Scan for the cell matching the given text and deliver its [X, Y] coordinate at center. 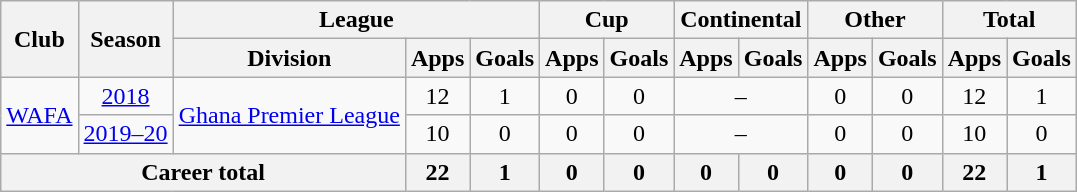
Ghana Premier League [289, 115]
Other [875, 20]
Division [289, 58]
Total [1009, 20]
Cup [607, 20]
Club [40, 39]
2019–20 [126, 134]
Continental [741, 20]
Season [126, 39]
WAFA [40, 115]
Career total [204, 172]
League [356, 20]
2018 [126, 96]
